Return (X, Y) of the center of cell containing provided text 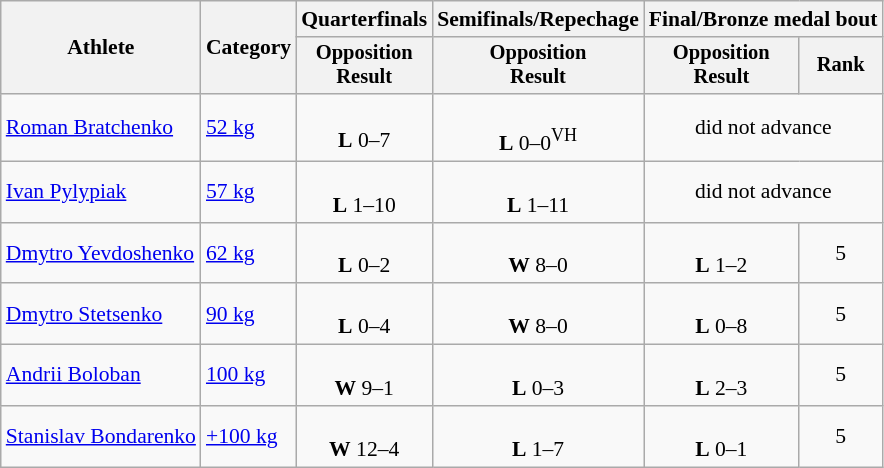
Dmytro Yevdoshenko (101, 252)
L 0–7 (364, 128)
L 1–7 (538, 436)
L 0–0VH (538, 128)
L 1–2 (722, 252)
Rank (841, 66)
Quarterfinals (364, 19)
L 0–4 (364, 314)
100 kg (248, 376)
W 9–1 (364, 376)
Dmytro Stetsenko (101, 314)
L 1–11 (538, 192)
L 0–1 (722, 436)
Category (248, 48)
+100 kg (248, 436)
L 2–3 (722, 376)
Athlete (101, 48)
Ivan Pylypiak (101, 192)
52 kg (248, 128)
W 12–4 (364, 436)
90 kg (248, 314)
L 0–3 (538, 376)
62 kg (248, 252)
57 kg (248, 192)
L 0–2 (364, 252)
L 0–8 (722, 314)
Roman Bratchenko (101, 128)
Final/Bronze medal bout (764, 19)
L 1–10 (364, 192)
Andrii Boloban (101, 376)
Semifinals/Repechage (538, 19)
Stanislav Bondarenko (101, 436)
